From the cell containing the given text, extract its center point as (x, y) coordinate. 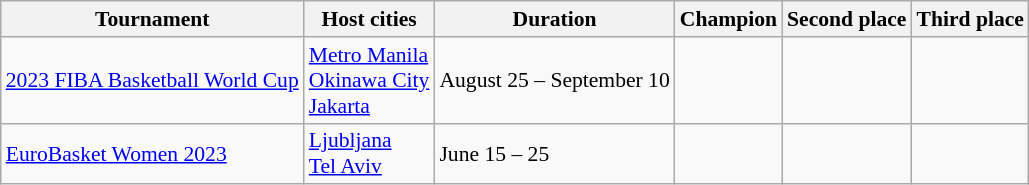
Host cities (370, 19)
Second place (846, 19)
Ljubljana Tel Aviv (370, 154)
Metro Manila Okinawa City Jakarta (370, 80)
August 25 – September 10 (554, 80)
EuroBasket Women 2023 (152, 154)
Tournament (152, 19)
2023 FIBA Basketball World Cup (152, 80)
Duration (554, 19)
Third place (970, 19)
June 15 – 25 (554, 154)
Champion (728, 19)
